Locate the cell with the specified text and output its [X, Y] center coordinate. 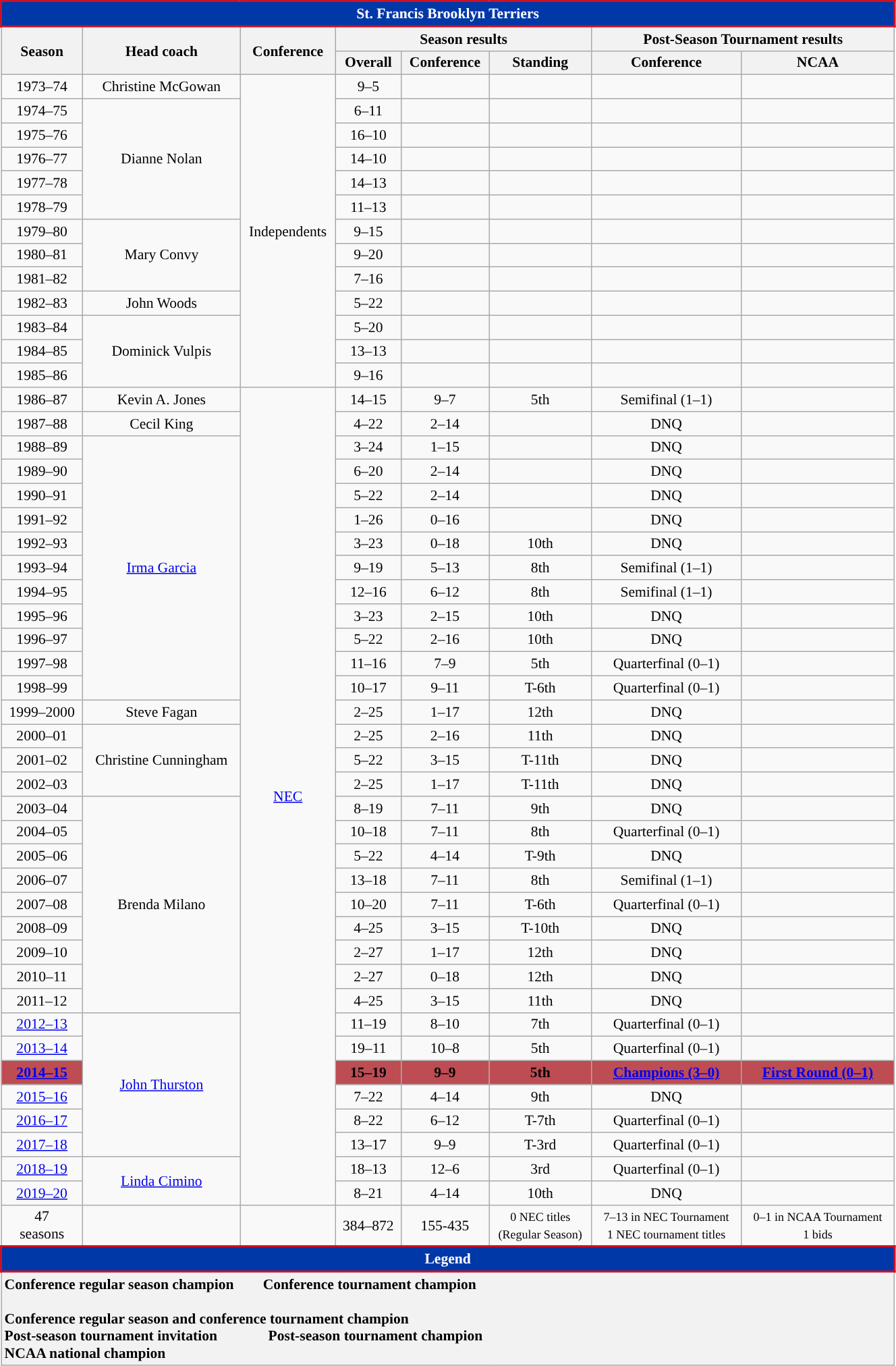
1–26 [368, 520]
1996–97 [42, 640]
9–19 [368, 568]
T-9th [540, 856]
9–15 [368, 231]
155-435 [445, 1226]
1988–89 [42, 447]
9–7 [445, 400]
1980–81 [42, 255]
10–8 [445, 1049]
1981–82 [42, 279]
1993–94 [42, 568]
Post-Season Tournament results [744, 38]
3–24 [368, 447]
3rd [540, 1169]
1–15 [445, 447]
Overall [368, 63]
1977–78 [42, 184]
2005–06 [42, 856]
1976–77 [42, 159]
Mary Convy [162, 255]
11–19 [368, 1024]
2011–12 [42, 1001]
Kevin A. Jones [162, 400]
16–10 [368, 135]
2014–15 [42, 1073]
10–20 [368, 904]
T-10th [540, 929]
1987–88 [42, 424]
14–10 [368, 159]
Dianne Nolan [162, 159]
4–22 [368, 424]
1983–84 [42, 327]
Season results [463, 38]
13–17 [368, 1145]
11–16 [368, 664]
1975–76 [42, 135]
13–13 [368, 352]
1991–92 [42, 520]
1995–96 [42, 616]
7–16 [368, 279]
7–9 [445, 664]
John Thurston [162, 1085]
5–20 [368, 327]
Christine Cunningham [162, 760]
8–10 [445, 1024]
9–20 [368, 255]
0 NEC titles(Regular Season) [540, 1226]
47seasons [42, 1226]
2001–02 [42, 761]
14–15 [368, 400]
NEC [288, 796]
2006–07 [42, 881]
1982–83 [42, 304]
2009–10 [42, 953]
1989–90 [42, 472]
1992–93 [42, 544]
1974–75 [42, 111]
Irma Garcia [162, 568]
0–1 in NCAA Tournament 1 bids [818, 1226]
Legend [448, 1259]
1985–86 [42, 376]
NCAA [818, 63]
8–22 [368, 1121]
8–21 [368, 1193]
12–6 [445, 1169]
Standing [540, 63]
Christine McGowan [162, 87]
2012–13 [42, 1024]
Linda Cimino [162, 1181]
2003–04 [42, 809]
2017–18 [42, 1145]
Steve Fagan [162, 712]
8–19 [368, 809]
11–13 [368, 207]
2007–08 [42, 904]
9–5 [368, 87]
9–16 [368, 376]
2016–17 [42, 1121]
St. Francis Brooklyn Terriers [448, 13]
1999–2000 [42, 712]
2004–05 [42, 832]
18–13 [368, 1169]
384–872 [368, 1226]
John Woods [162, 304]
14–13 [368, 184]
1984–85 [42, 352]
15–19 [368, 1073]
2015–16 [42, 1097]
19–11 [368, 1049]
1986–87 [42, 400]
Cecil King [162, 424]
10–18 [368, 832]
Dominick Vulpis [162, 351]
T-7th [540, 1121]
Season [42, 51]
7–13 in NEC Tournament1 NEC tournament titles [667, 1226]
12–16 [368, 592]
0–16 [445, 520]
Champions (3–0) [667, 1073]
Brenda Milano [162, 904]
6–11 [368, 111]
2000–01 [42, 736]
5–13 [445, 568]
2013–14 [42, 1049]
2008–09 [42, 929]
T-3rd [540, 1145]
1979–80 [42, 231]
1998–99 [42, 688]
First Round (0–1) [818, 1073]
1978–79 [42, 207]
6–20 [368, 472]
2018–19 [42, 1169]
1994–95 [42, 592]
2010–11 [42, 977]
2019–20 [42, 1193]
1973–74 [42, 87]
7–22 [368, 1097]
1990–91 [42, 496]
2–15 [445, 616]
9–11 [445, 688]
1997–98 [42, 664]
7th [540, 1024]
13–18 [368, 881]
Head coach [162, 51]
2002–03 [42, 784]
Independents [288, 231]
10–17 [368, 688]
